Output the [X, Y] coordinate of the center of the cell containing the given text.  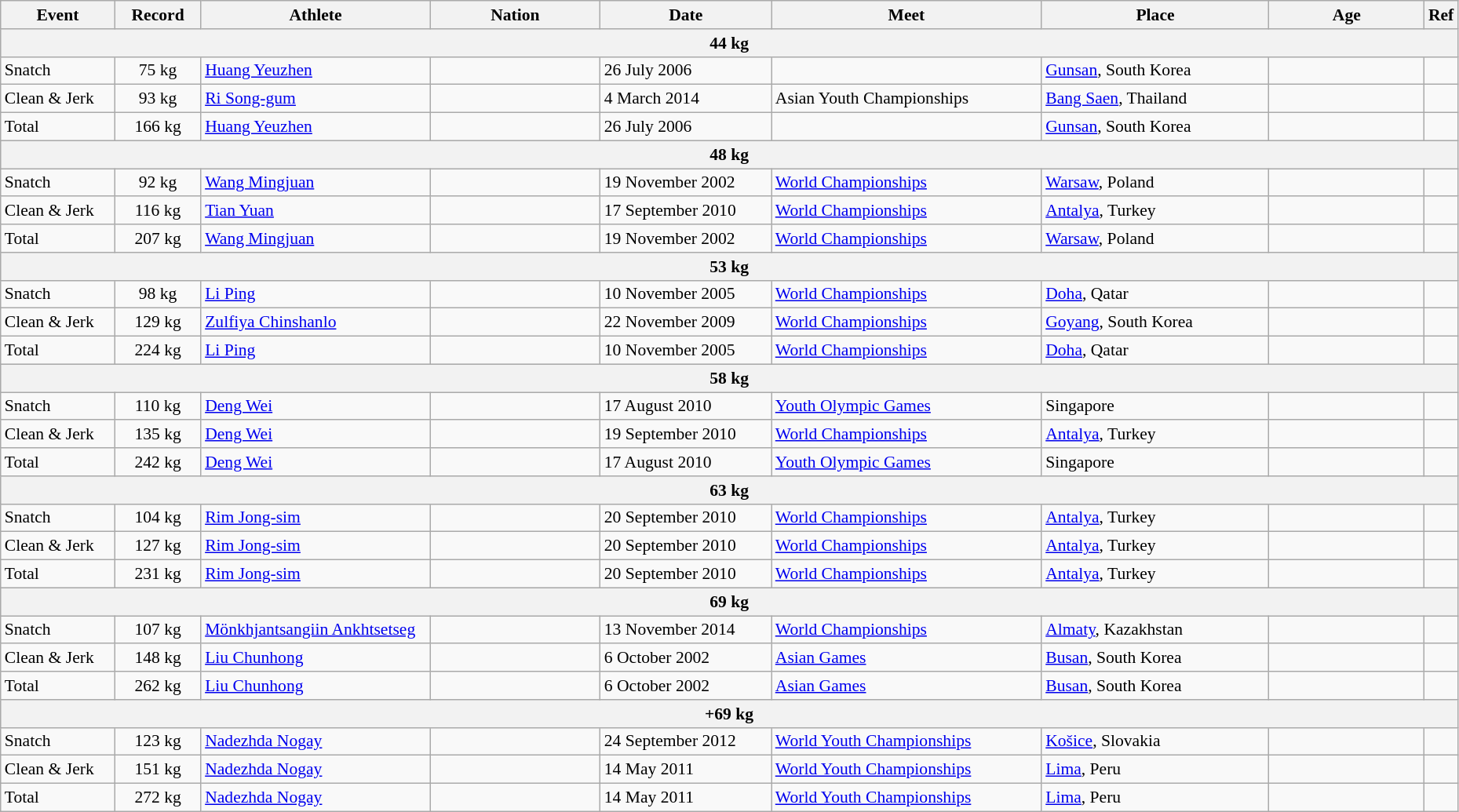
129 kg [158, 322]
Meet [906, 15]
Bang Saen, Thailand [1155, 99]
Ref [1441, 15]
+69 kg [730, 714]
24 September 2012 [686, 741]
92 kg [158, 183]
53 kg [730, 267]
69 kg [730, 602]
Date [686, 15]
4 March 2014 [686, 99]
22 November 2009 [686, 322]
Almaty, Kazakhstan [1155, 630]
Goyang, South Korea [1155, 322]
Košice, Slovakia [1155, 741]
75 kg [158, 71]
Asian Youth Championships [906, 99]
107 kg [158, 630]
135 kg [158, 435]
Event [58, 15]
110 kg [158, 406]
123 kg [158, 741]
Zulfiya Chinshanlo [316, 322]
224 kg [158, 351]
Tian Yuan [316, 211]
116 kg [158, 211]
Mönkhjantsangiin Ankhtsetseg [316, 630]
148 kg [158, 658]
63 kg [730, 490]
262 kg [158, 686]
231 kg [158, 574]
58 kg [730, 378]
127 kg [158, 546]
Athlete [316, 15]
166 kg [158, 127]
44 kg [730, 43]
19 September 2010 [686, 435]
13 November 2014 [686, 630]
Record [158, 15]
17 September 2010 [686, 211]
98 kg [158, 294]
272 kg [158, 798]
151 kg [158, 770]
207 kg [158, 239]
Ri Song-gum [316, 99]
93 kg [158, 99]
104 kg [158, 518]
48 kg [730, 155]
Place [1155, 15]
Nation [515, 15]
Age [1347, 15]
242 kg [158, 462]
